Locate the cell with the specified text and output its [x, y] center coordinate. 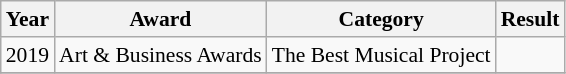
Art & Business Awards [160, 55]
Result [530, 19]
Award [160, 19]
The Best Musical Project [382, 55]
Category [382, 19]
Year [28, 19]
2019 [28, 55]
